For the text-containing cell, return its midpoint in [x, y] coordinate format. 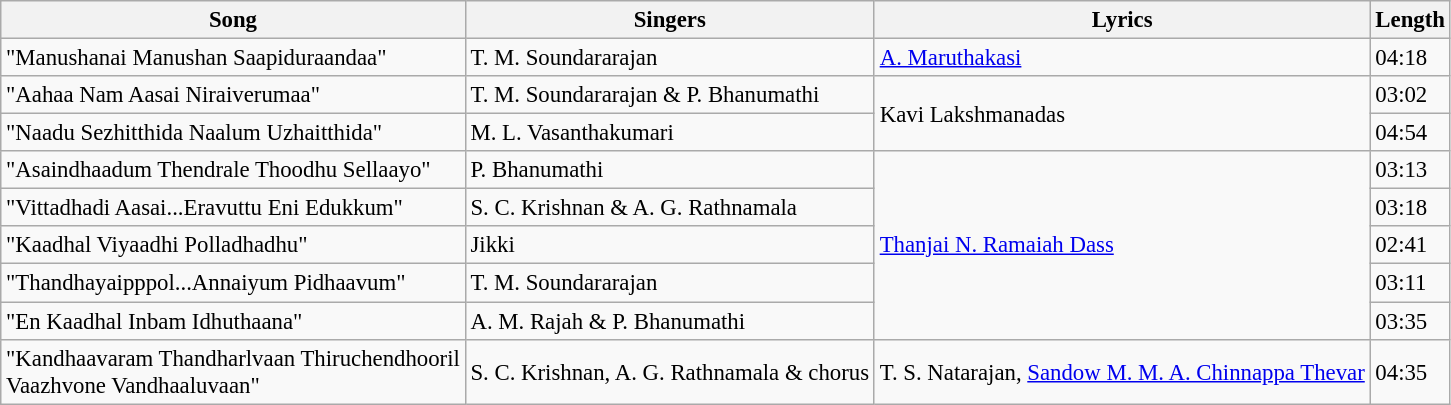
Lyrics [1122, 20]
"Kaadhal Viyaadhi Polladhadhu" [233, 245]
M. L. Vasanthakumari [670, 133]
03:18 [1410, 208]
"Naadu Sezhitthida Naalum Uzhaitthida" [233, 133]
"Kandhaavaram Thandharlvaan ThiruchendhoorilVaazhvone Vandhaaluvaan" [233, 372]
"Thandhayaipppol...Annaiyum Pidhaavum" [233, 283]
T. S. Natarajan, Sandow M. M. A. Chinnappa Thevar [1122, 372]
04:18 [1410, 58]
Thanjai N. Ramaiah Dass [1122, 245]
04:35 [1410, 372]
P. Bhanumathi [670, 170]
A. Maruthakasi [1122, 58]
02:41 [1410, 245]
03:11 [1410, 283]
Kavi Lakshmanadas [1122, 114]
"Asaindhaadum Thendrale Thoodhu Sellaayo" [233, 170]
"Manushanai Manushan Saapiduraandaa" [233, 58]
03:02 [1410, 95]
S. C. Krishnan & A. G. Rathnamala [670, 208]
A. M. Rajah & P. Bhanumathi [670, 321]
Song [233, 20]
Length [1410, 20]
S. C. Krishnan, A. G. Rathnamala & chorus [670, 372]
Singers [670, 20]
03:13 [1410, 170]
T. M. Soundararajan & P. Bhanumathi [670, 95]
"En Kaadhal Inbam Idhuthaana" [233, 321]
"Vittadhadi Aasai...Eravuttu Eni Edukkum" [233, 208]
03:35 [1410, 321]
"Aahaa Nam Aasai Niraiverumaa" [233, 95]
Jikki [670, 245]
04:54 [1410, 133]
